Search for the cell housing the specified text and yield its [x, y] center coordinate. 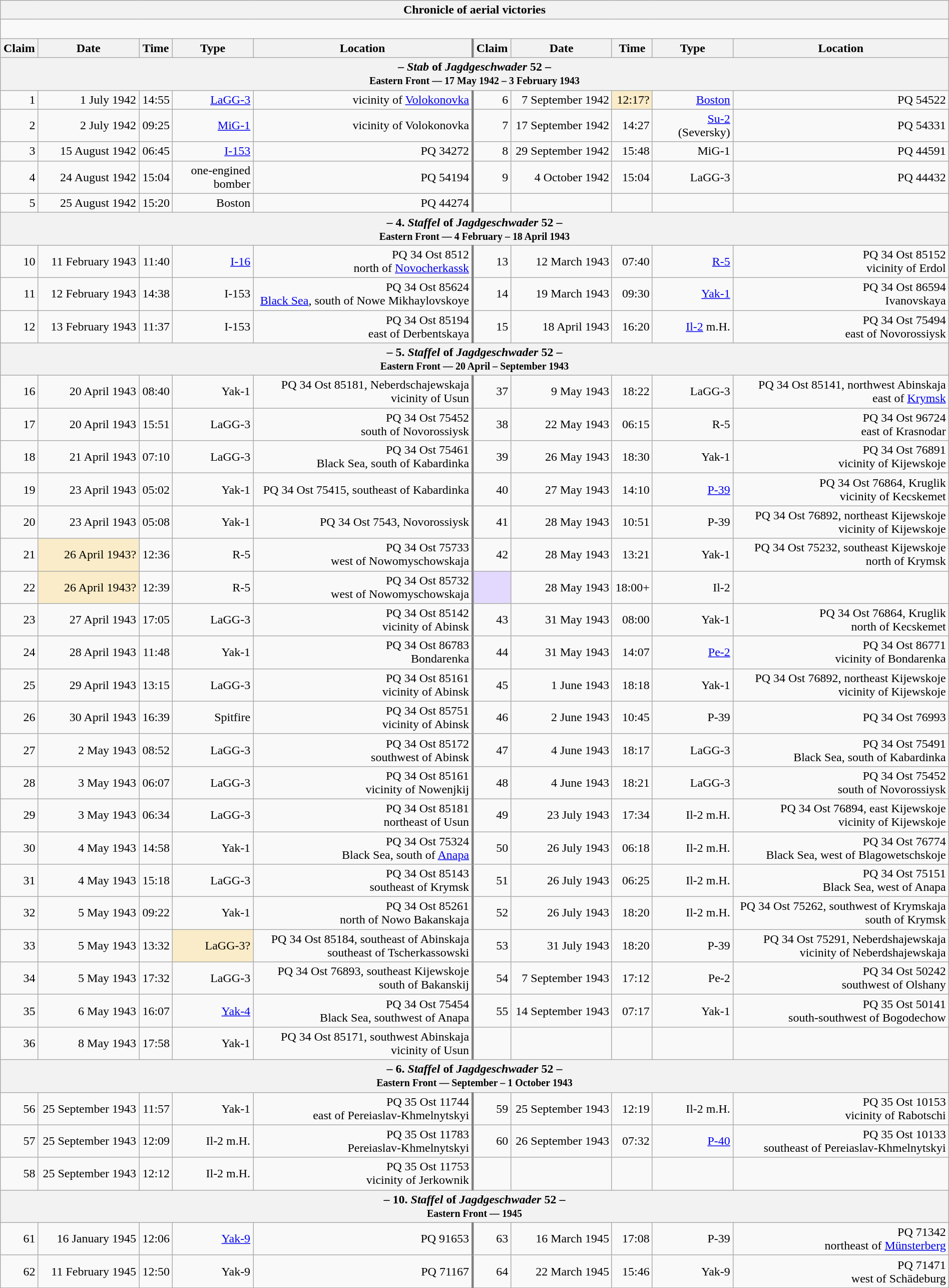
24 August 1942 [89, 177]
59 [492, 1109]
PQ 71471west of Schädeburg [841, 1271]
Spitfire [213, 717]
12:17? [632, 100]
50 [492, 847]
23 [19, 620]
07:17 [632, 1011]
– 4. Staffel of Jagdgeschwader 52 –Eastern Front — 4 February – 18 April 1943 [474, 228]
08:00 [632, 620]
PQ 71342northeast of Münsterberg [841, 1239]
11:40 [156, 261]
PQ 34 Ost 76891vicinity of Kijewskoje [841, 457]
18:17 [632, 750]
18 April 1943 [562, 327]
57 [19, 1141]
7 September 1942 [562, 100]
10:51 [632, 522]
16 January 1945 [89, 1239]
28 April 1943 [89, 652]
PQ 34 Ost 7543, Novorossiysk [363, 522]
35 [19, 1011]
14:27 [632, 125]
Il-2 [693, 587]
43 [492, 620]
PQ 34 Ost 96724east of Krasnodar [841, 425]
06:34 [156, 815]
15:48 [632, 151]
62 [19, 1271]
– Stab of Jagdgeschwader 52 –Eastern Front — 17 May 1942 – 3 February 1943 [474, 74]
06:07 [156, 782]
PQ 34 Ost 75291, Neberdshajewskajavicinity of Neberdshajewskaja [841, 945]
PQ 54331 [841, 125]
PQ 44591 [841, 151]
13 February 1943 [89, 327]
PQ 34 Ost 85181, Neberdschajewskajavicinity of Usun [363, 392]
I-16 [213, 261]
Yak-4 [213, 1011]
PQ 34 Ost 85143southeast of Krymsk [363, 880]
11 [19, 293]
PQ 34 Ost 75494 east of Novorossiysk [841, 327]
15 [492, 327]
17 [19, 425]
2 [19, 125]
36 [19, 1044]
4 October 1942 [562, 177]
12:36 [156, 555]
14 [492, 293]
PQ 34 Ost 85181northeast of Usun [363, 815]
15 August 1942 [89, 151]
11:57 [156, 1109]
PQ 34 Ost 76864, Kruglikvicinity of Kecskemet [841, 490]
07:10 [156, 457]
12:06 [156, 1239]
18:00+ [632, 587]
07:40 [632, 261]
25 [19, 685]
11:37 [156, 327]
37 [492, 392]
21 April 1943 [89, 457]
Chronicle of aerial victories [474, 10]
46 [492, 717]
15:20 [156, 203]
LaGG-3? [213, 945]
40 [492, 490]
6 [492, 100]
06:45 [156, 151]
29 [19, 815]
45 [492, 685]
32 [19, 913]
17:34 [632, 815]
47 [492, 750]
12:50 [156, 1271]
27 [19, 750]
20 [19, 522]
17:08 [632, 1239]
PQ 34 Ost 85141, northwest Abinskajaeast of Krymsk [841, 392]
06:25 [632, 880]
18:22 [632, 392]
39 [492, 457]
10 [19, 261]
9 [492, 177]
P-40 [693, 1141]
1 July 1942 [89, 100]
13:21 [632, 555]
13:15 [156, 685]
17:12 [632, 979]
PQ 34 Ost 75733west of Nowomyschowskaja [363, 555]
PQ 34 Ost 75461Black Sea, south of Kabardinka [363, 457]
7 [492, 125]
18:18 [632, 685]
PQ 34 Ost 85172southwest of Abinsk [363, 750]
12 [19, 327]
8 May 1943 [89, 1044]
29 April 1943 [89, 685]
29 September 1942 [562, 151]
PQ 34 Ost 86783Bondarenka [363, 652]
63 [492, 1239]
06:15 [632, 425]
53 [492, 945]
18:30 [632, 457]
PQ 34 Ost 85161vicinity of Abinsk [363, 685]
PQ 34 Ost 85184, southeast of Abinskajasoutheast of Tscherkassowski [363, 945]
PQ 35 Ost 11744 east of Pereiaslav-Khmelnytskyi [363, 1109]
27 May 1943 [562, 490]
30 April 1943 [89, 717]
13:32 [156, 945]
12 March 1943 [562, 261]
PQ 34 Ost 75454Black Sea, southwest of Anapa [363, 1011]
– 6. Staffel of Jagdgeschwader 52 –Eastern Front — September – 1 October 1943 [474, 1076]
41 [492, 522]
18:21 [632, 782]
PQ 34 Ost 85171, southwest Abinskajavicinity of Usun [363, 1044]
PQ 34 Ost 75151Black Sea, west of Anapa [841, 880]
PQ 35 Ost 11783Pereiaslav-Khmelnytskyi [363, 1141]
19 March 1943 [562, 293]
38 [492, 425]
PQ 34 Ost 85624Black Sea, south of Nowe Mikhaylovskoye [363, 293]
26 May 1943 [562, 457]
24 [19, 652]
07:32 [632, 1141]
11:48 [156, 652]
3 [19, 151]
2 May 1943 [89, 750]
PQ 91653 [363, 1239]
09:30 [632, 293]
44 [492, 652]
PQ 34 Ost 85194east of Derbentskaya [363, 327]
4 [19, 177]
49 [492, 815]
15:46 [632, 1271]
16:20 [632, 327]
1 [19, 100]
26 [19, 717]
PQ 34 Ost 76993 [841, 717]
42 [492, 555]
PQ 34 Ost 8512 north of Novocherkassk [363, 261]
1 June 1943 [562, 685]
56 [19, 1109]
PQ 34 Ost 85152vicinity of Erdol [841, 261]
15:51 [156, 425]
23 July 1943 [562, 815]
8 [492, 151]
– 10. Staffel of Jagdgeschwader 52 –Eastern Front — 1945 [474, 1206]
PQ 34 Ost 86771vicinity of Bondarenka [841, 652]
PQ 44274 [363, 203]
12:12 [156, 1174]
14:55 [156, 100]
17:05 [156, 620]
6 May 1943 [89, 1011]
PQ 34 Ost 75491Black Sea, south of Kabardinka [841, 750]
48 [492, 782]
11 February 1943 [89, 261]
Su-2 (Seversky) [693, 125]
51 [492, 880]
PQ 71167 [363, 1271]
13 [492, 261]
PQ 35 Ost 50141 south-southwest of Bogodechow [841, 1011]
18 [19, 457]
27 April 1943 [89, 620]
12:09 [156, 1141]
19 [19, 490]
22 [19, 587]
PQ 34 Ost 86594Ivanovskaya [841, 293]
17:58 [156, 1044]
PQ 34 Ost 76864, Krugliknorth of Kecskemet [841, 620]
15:18 [156, 880]
55 [492, 1011]
5 [19, 203]
12 February 1943 [89, 293]
10:45 [632, 717]
14:38 [156, 293]
17 September 1942 [562, 125]
PQ 34 Ost 85142vicinity of Abinsk [363, 620]
PQ 35 Ost 10153vicinity of Rabotschi [841, 1109]
31 [19, 880]
31 July 1943 [562, 945]
33 [19, 945]
60 [492, 1141]
14 September 1943 [562, 1011]
PQ 35 Ost 11753vicinity of Jerkownik [363, 1174]
PQ 34 Ost 50242 southwest of Olshany [841, 979]
12:19 [632, 1109]
one-engined bomber [213, 177]
16 [19, 392]
12:39 [156, 587]
25 August 1942 [89, 203]
2 July 1942 [89, 125]
64 [492, 1271]
PQ 54194 [363, 177]
05:08 [156, 522]
PQ 34 Ost 75324Black Sea, south of Anapa [363, 847]
PQ 34 Ost 85161vicinity of Nowenjkij [363, 782]
08:52 [156, 750]
– 5. Staffel of Jagdgeschwader 52 –Eastern Front — 20 April – September 1943 [474, 360]
PQ 34 Ost 76774Black Sea, west of Blagowetschskoje [841, 847]
PQ 34 Ost 76893, southeast Kijewskojesouth of Bakanskij [363, 979]
61 [19, 1239]
PQ 34 Ost 75232, southeast Kijewskojenorth of Krymsk [841, 555]
22 May 1943 [562, 425]
21 [19, 555]
09:22 [156, 913]
9 May 1943 [562, 392]
16:39 [156, 717]
14:58 [156, 847]
PQ 34 Ost 85732west of Nowomyschowskaja [363, 587]
05:02 [156, 490]
08:40 [156, 392]
09:25 [156, 125]
16 March 1945 [562, 1239]
2 June 1943 [562, 717]
58 [19, 1174]
28 [19, 782]
PQ 34 Ost 75415, southeast of Kabardinka [363, 490]
14:07 [632, 652]
22 March 1945 [562, 1271]
14:10 [632, 490]
PQ 34 Ost 75262, southwest of Krymskajasouth of Krymsk [841, 913]
54 [492, 979]
34 [19, 979]
PQ 44432 [841, 177]
7 September 1943 [562, 979]
PQ 34 Ost 85261north of Nowo Bakanskaja [363, 913]
PQ 34272 [363, 151]
16:07 [156, 1011]
06:18 [632, 847]
PQ 34 Ost 76894, east Kijewskojevicinity of Kijewskoje [841, 815]
PQ 35 Ost 10133 southeast of Pereiaslav-Khmelnytskyi [841, 1141]
30 [19, 847]
PQ 54522 [841, 100]
11 February 1945 [89, 1271]
26 September 1943 [562, 1141]
52 [492, 913]
PQ 34 Ost 85751vicinity of Abinsk [363, 717]
17:32 [156, 979]
